Find where the given text appears and provide that cell's center as [X, Y] coordinate. 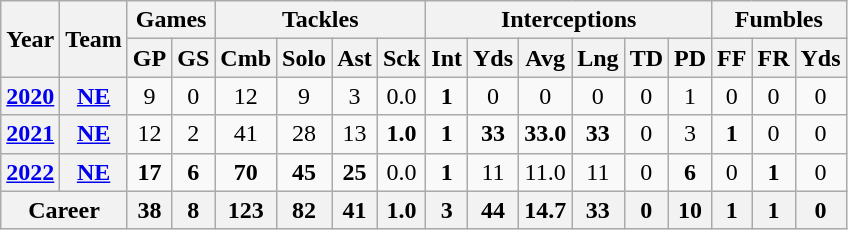
FF [732, 58]
FR [774, 58]
PD [690, 58]
17 [149, 172]
Ast [355, 58]
Avg [546, 58]
38 [149, 210]
2021 [30, 134]
Team [94, 39]
33.0 [546, 134]
Fumbles [780, 20]
GP [149, 58]
11.0 [546, 172]
Tackles [320, 20]
82 [304, 210]
2022 [30, 172]
Sck [401, 58]
TD [646, 58]
Int [447, 58]
Cmb [246, 58]
123 [246, 210]
Solo [304, 58]
44 [494, 210]
2 [194, 134]
28 [304, 134]
Lng [598, 58]
8 [194, 210]
2020 [30, 96]
14.7 [546, 210]
GS [194, 58]
Career [64, 210]
10 [690, 210]
70 [246, 172]
Year [30, 39]
45 [304, 172]
25 [355, 172]
Interceptions [569, 20]
13 [355, 134]
Games [170, 20]
